Identify which cell holds the provided text, then report its (x, y) central coordinate. 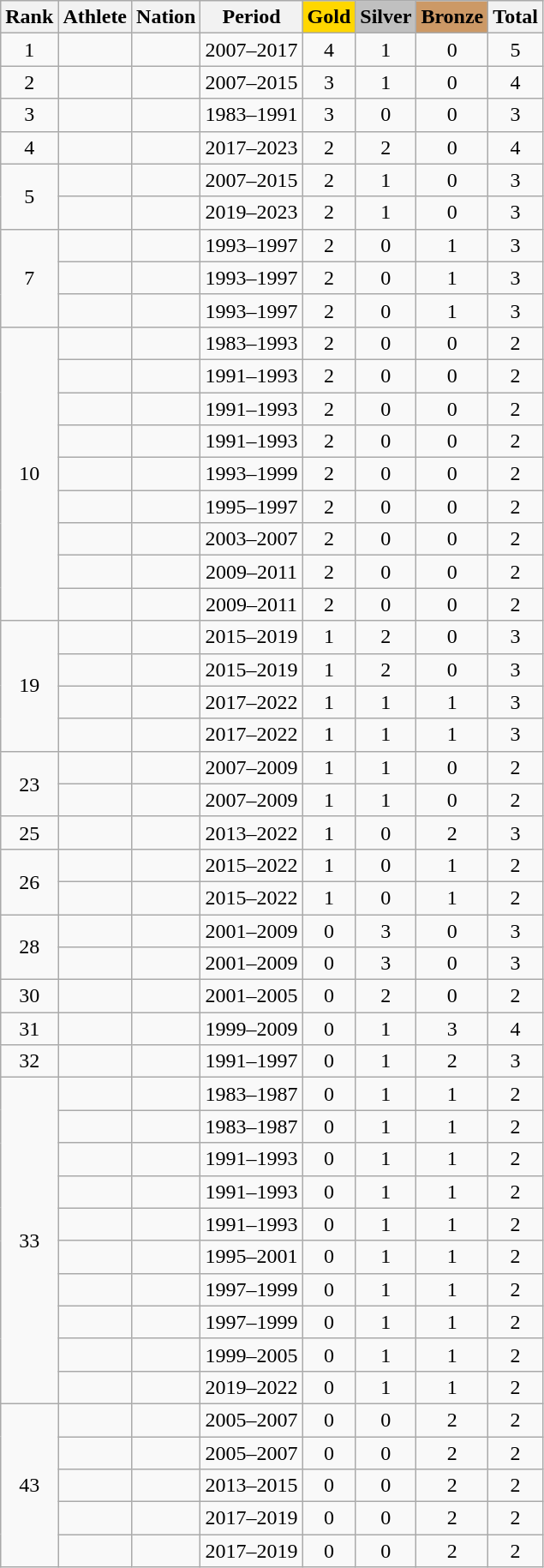
25 (29, 832)
10 (29, 473)
1999–2009 (252, 1029)
2019–2022 (252, 1387)
23 (29, 784)
7 (29, 278)
30 (29, 996)
31 (29, 1029)
Total (516, 17)
Nation (166, 17)
1999–2005 (252, 1355)
1983–1993 (252, 343)
19 (29, 686)
1991–1997 (252, 1061)
33 (29, 1241)
2007–2017 (252, 50)
Rank (29, 17)
Bronze (452, 17)
1995–1997 (252, 507)
2001–2005 (252, 996)
28 (29, 946)
43 (29, 1485)
2013–2015 (252, 1486)
Gold (329, 17)
Silver (386, 17)
1995–2001 (252, 1257)
2019–2023 (252, 213)
32 (29, 1061)
2013–2022 (252, 832)
2003–2007 (252, 539)
1983–1991 (252, 115)
26 (29, 881)
Athlete (95, 17)
2017–2023 (252, 147)
Period (252, 17)
1993–1999 (252, 474)
